Determine the (X, Y) coordinate at the center of the cell enclosing the given text.  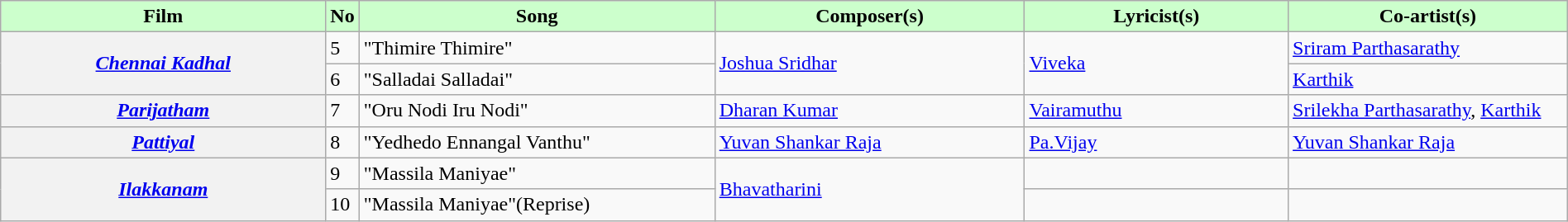
Karthik (1428, 79)
10 (342, 205)
"Massila Maniyae"(Reprise) (537, 205)
Lyricist(s) (1156, 17)
Srilekha Parthasarathy, Karthik (1428, 111)
Pattiyal (164, 142)
Ilakkanam (164, 189)
8 (342, 142)
5 (342, 48)
Song (537, 17)
Chennai Kadhal (164, 64)
"Yedhedo Ennangal Vanthu" (537, 142)
"Salladai Salladai" (537, 79)
9 (342, 173)
"Oru Nodi Iru Nodi" (537, 111)
Vairamuthu (1156, 111)
Composer(s) (870, 17)
Sriram Parthasarathy (1428, 48)
Film (164, 17)
"Thimire Thimire" (537, 48)
Dharan Kumar (870, 111)
Parijatham (164, 111)
6 (342, 79)
Viveka (1156, 64)
Co-artist(s) (1428, 17)
7 (342, 111)
Pa.Vijay (1156, 142)
Bhavatharini (870, 189)
Joshua Sridhar (870, 64)
No (342, 17)
"Massila Maniyae" (537, 173)
